Return the [X, Y] coordinate for the center point of the cell that contains the specified text.  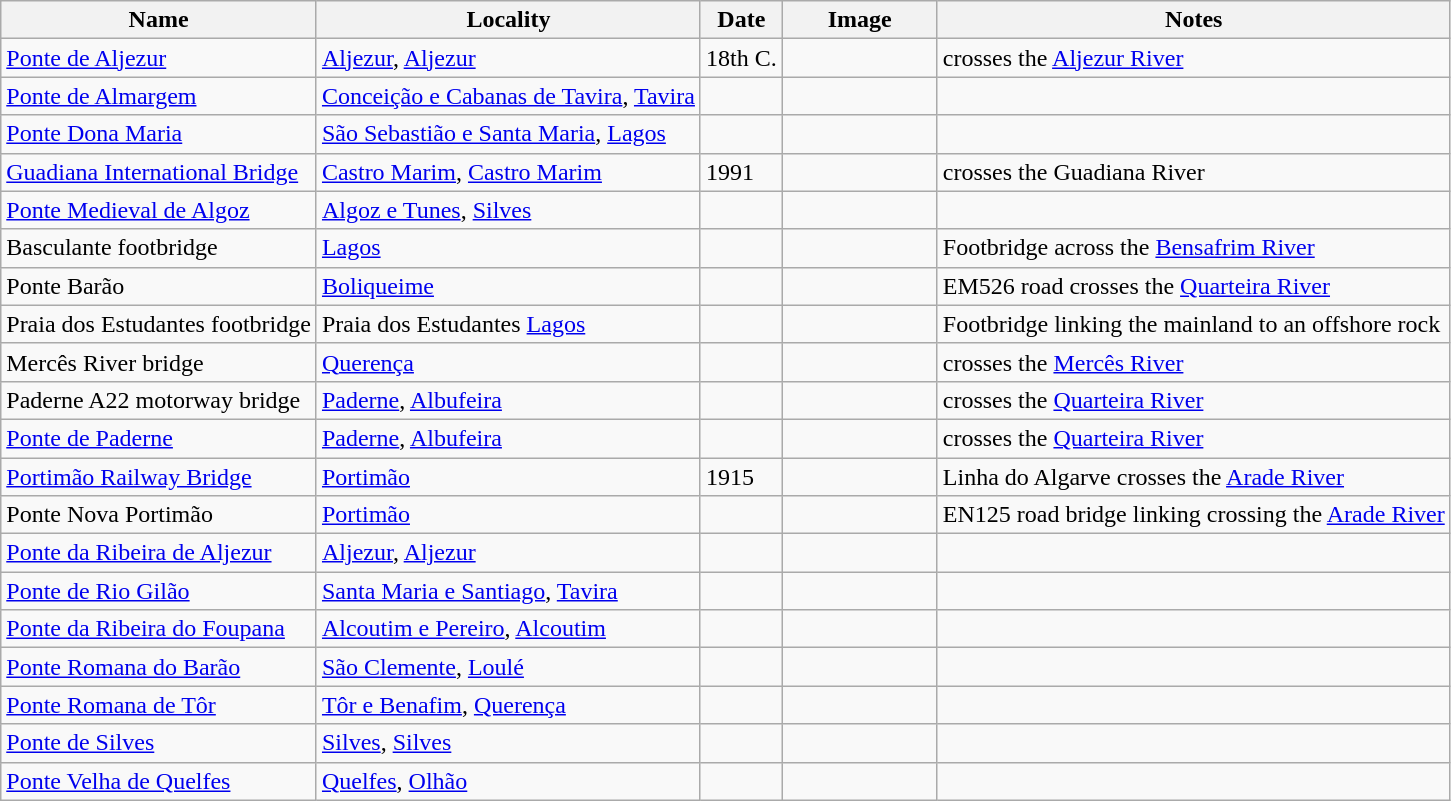
Ponte de Rio Gilão [159, 591]
Basculante footbridge [159, 248]
Footbridge linking the mainland to an offshore rock [1194, 324]
Castro Marim, Castro Marim [508, 172]
Ponte de Aljezur [159, 58]
Ponte de Silves [159, 743]
Portimão Railway Bridge [159, 477]
18th C. [741, 58]
Locality [508, 20]
Ponte da Ribeira do Foupana [159, 629]
Footbridge across the Bensafrim River [1194, 248]
Paderne A22 motorway bridge [159, 400]
São Sebastião e Santa Maria, Lagos [508, 134]
Lagos [508, 248]
Alcoutim e Pereiro, Alcoutim [508, 629]
Ponte Romana do Barão [159, 667]
Ponte Velha de Quelfes [159, 781]
São Clemente, Loulé [508, 667]
Algoz e Tunes, Silves [508, 210]
Praia dos Estudantes footbridge [159, 324]
Name [159, 20]
Image [860, 20]
Date [741, 20]
Ponte da Ribeira de Aljezur [159, 553]
Linha do Algarve crosses the Arade River [1194, 477]
Notes [1194, 20]
Ponte Barão [159, 286]
Ponte de Paderne [159, 438]
Santa Maria e Santiago, Tavira [508, 591]
Quelfes, Olhão [508, 781]
Praia dos Estudantes Lagos [508, 324]
Ponte Medieval de Algoz [159, 210]
Silves, Silves [508, 743]
Mercês River bridge [159, 362]
Ponte Romana de Tôr [159, 705]
EN125 road bridge linking crossing the Arade River [1194, 515]
Ponte de Almargem [159, 96]
Ponte Nova Portimão [159, 515]
Ponte Dona Maria [159, 134]
1915 [741, 477]
1991 [741, 172]
Guadiana International Bridge [159, 172]
crosses the Guadiana River [1194, 172]
crosses the Mercês River [1194, 362]
EM526 road crosses the Quarteira River [1194, 286]
Conceição e Cabanas de Tavira, Tavira [508, 96]
Tôr e Benafim, Querença [508, 705]
Querença [508, 362]
Boliqueime [508, 286]
crosses the Aljezur River [1194, 58]
